Determine the (X, Y) coordinate at the center of the cell enclosing the given text.  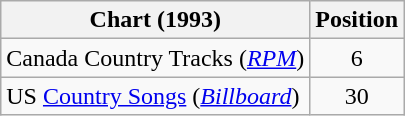
Chart (1993) (156, 20)
6 (357, 58)
30 (357, 96)
Position (357, 20)
Canada Country Tracks (RPM) (156, 58)
US Country Songs (Billboard) (156, 96)
